Return the [X, Y] coordinate for the center point of the cell that contains the specified text.  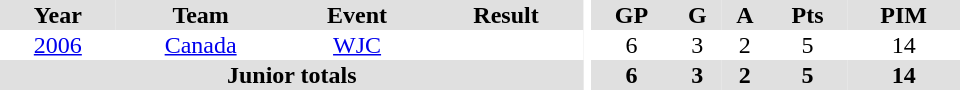
Event [358, 15]
G [698, 15]
Canada [201, 45]
Result [506, 15]
Team [201, 15]
PIM [904, 15]
WJC [358, 45]
Year [58, 15]
A [745, 15]
GP [631, 15]
Junior totals [292, 75]
Pts [808, 15]
2006 [58, 45]
